Output the [X, Y] coordinate of the center of the cell containing the given text.  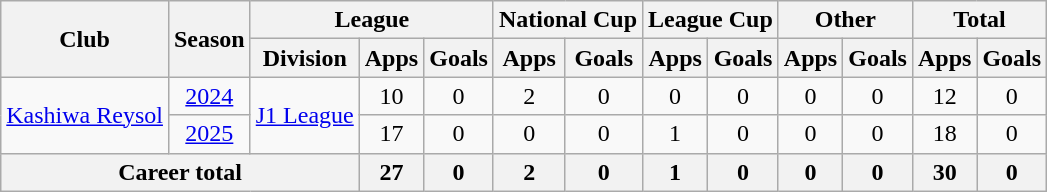
Kashiwa Reysol [85, 115]
Club [85, 39]
2025 [209, 134]
J1 League [304, 115]
27 [391, 172]
Season [209, 39]
30 [944, 172]
League [372, 20]
12 [944, 96]
18 [944, 134]
Division [304, 58]
League Cup [711, 20]
17 [391, 134]
National Cup [568, 20]
2024 [209, 96]
Career total [180, 172]
10 [391, 96]
Other [845, 20]
Total [979, 20]
